Pinpoint the cell where the given text exists, returning its (x, y) midpoint coordinate. 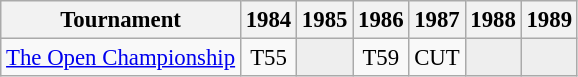
1987 (437, 20)
T55 (268, 58)
1986 (381, 20)
The Open Championship (121, 58)
1989 (549, 20)
CUT (437, 58)
1988 (493, 20)
Tournament (121, 20)
T59 (381, 58)
1985 (325, 20)
1984 (268, 20)
